Capture the cell that displays the provided text and extract its (X, Y) central coordinate. 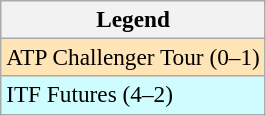
Legend (133, 19)
ITF Futures (4–2) (133, 95)
ATP Challenger Tour (0–1) (133, 57)
